Capture the cell that displays the provided text and extract its [X, Y] central coordinate. 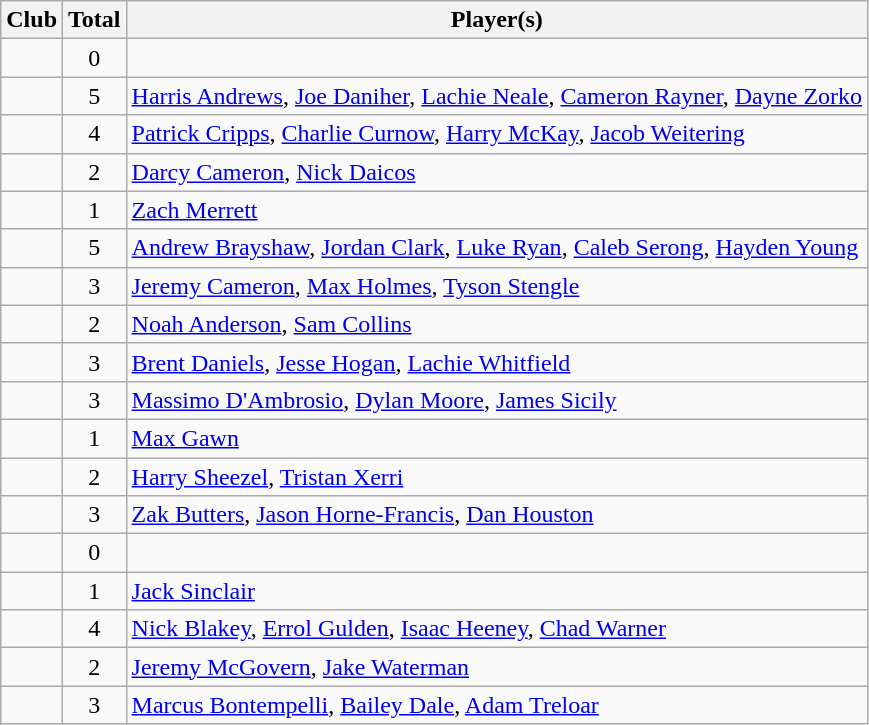
Jeremy Cameron, Max Holmes, Tyson Stengle [497, 286]
Max Gawn [497, 438]
Total [95, 20]
Andrew Brayshaw, Jordan Clark, Luke Ryan, Caleb Serong, Hayden Young [497, 248]
Jack Sinclair [497, 591]
Zak Butters, Jason Horne-Francis, Dan Houston [497, 515]
Darcy Cameron, Nick Daicos [497, 172]
Patrick Cripps, Charlie Curnow, Harry McKay, Jacob Weitering [497, 134]
Brent Daniels, Jesse Hogan, Lachie Whitfield [497, 362]
Marcus Bontempelli, Bailey Dale, Adam Treloar [497, 705]
Harry Sheezel, Tristan Xerri [497, 477]
Jeremy McGovern, Jake Waterman [497, 667]
Harris Andrews, Joe Daniher, Lachie Neale, Cameron Rayner, Dayne Zorko [497, 96]
Zach Merrett [497, 210]
Massimo D'Ambrosio, Dylan Moore, James Sicily [497, 400]
Nick Blakey, Errol Gulden, Isaac Heeney, Chad Warner [497, 629]
Player(s) [497, 20]
Noah Anderson, Sam Collins [497, 324]
Club [32, 20]
